For the text-containing cell, return its midpoint in (X, Y) coordinate format. 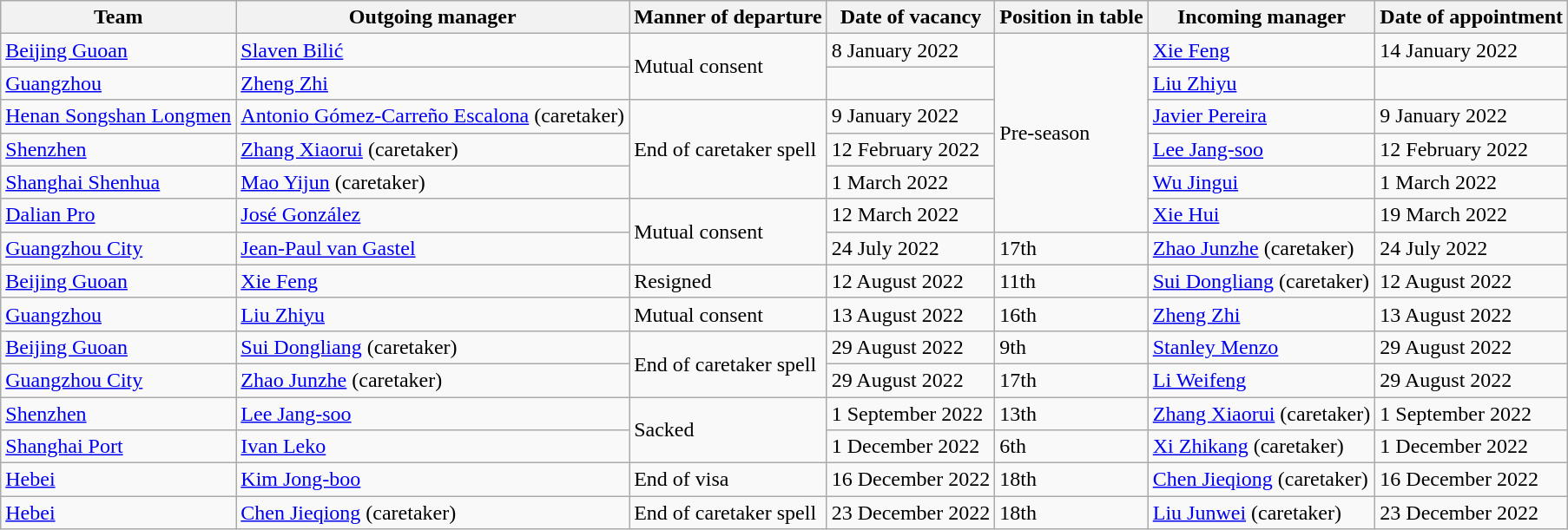
Liu Junwei (caretaker) (1262, 513)
14 January 2022 (1472, 50)
16th (1071, 314)
Mao Yijun (caretaker) (432, 182)
Shanghai Port (118, 447)
19 March 2022 (1472, 215)
Manner of departure (728, 17)
6th (1071, 447)
Henan Songshan Longmen (118, 116)
Stanley Menzo (1262, 347)
Incoming manager (1262, 17)
End of visa (728, 480)
Li Weifeng (1262, 380)
13th (1071, 414)
Jean-Paul van Gastel (432, 248)
Dalian Pro (118, 215)
Team (118, 17)
Xi Zhikang (caretaker) (1262, 447)
Date of appointment (1472, 17)
Date of vacancy (911, 17)
José González (432, 215)
Ivan Leko (432, 447)
Sacked (728, 430)
Pre-season (1071, 133)
8 January 2022 (911, 50)
Javier Pereira (1262, 116)
Wu Jingui (1262, 182)
9th (1071, 347)
11th (1071, 281)
Resigned (728, 281)
Position in table (1071, 17)
Kim Jong-boo (432, 480)
Outgoing manager (432, 17)
Xie Hui (1262, 215)
Antonio Gómez-Carreño Escalona (caretaker) (432, 116)
Shanghai Shenhua (118, 182)
Slaven Bilić (432, 50)
12 March 2022 (911, 215)
